Output the [x, y] coordinate of the center of the cell containing the given text.  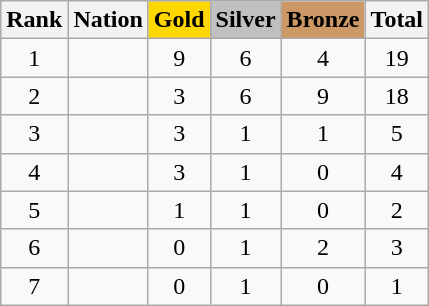
18 [397, 96]
Nation [108, 20]
Bronze [323, 20]
Gold [179, 20]
19 [397, 58]
Silver [246, 20]
Total [397, 20]
7 [34, 286]
Rank [34, 20]
